Search for the cell housing the specified text and yield its [X, Y] center coordinate. 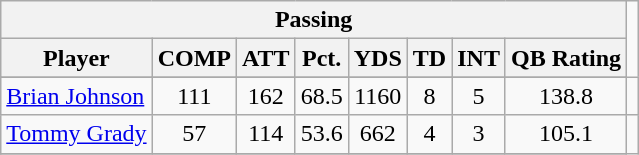
68.5 [322, 96]
5 [479, 96]
Passing [314, 20]
111 [194, 96]
3 [479, 134]
8 [429, 96]
INT [479, 58]
Player [76, 58]
105.1 [566, 134]
COMP [194, 58]
53.6 [322, 134]
Tommy Grady [76, 134]
114 [266, 134]
138.8 [566, 96]
162 [266, 96]
662 [378, 134]
QB Rating [566, 58]
TD [429, 58]
Brian Johnson [76, 96]
Pct. [322, 58]
57 [194, 134]
YDS [378, 58]
ATT [266, 58]
4 [429, 134]
1160 [378, 96]
